Output the (x, y) coordinate of the center of the cell containing the given text.  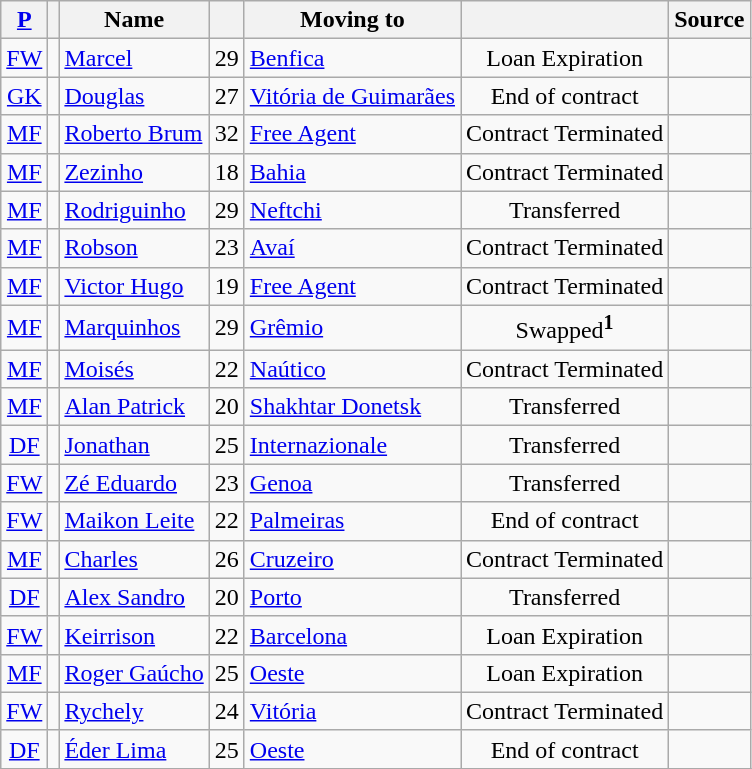
Alan Patrick (134, 407)
Marquinhos (134, 328)
Victor Hugo (134, 286)
24 (226, 711)
Maikon Leite (134, 521)
Bahia (352, 172)
GK (24, 96)
Marcel (134, 58)
Source (710, 20)
Roger Gaúcho (134, 673)
Rychely (134, 711)
Neftchi (352, 210)
Rodriguinho (134, 210)
Éder Lima (134, 749)
Vitória (352, 711)
Charles (134, 559)
32 (226, 134)
Internazionale (352, 445)
Porto (352, 597)
Swapped1 (564, 328)
Keirrison (134, 635)
Alex Sandro (134, 597)
Grêmio (352, 328)
Robson (134, 248)
Moving to (352, 20)
18 (226, 172)
Benfica (352, 58)
26 (226, 559)
Moisés (134, 369)
Vitória de Guimarães (352, 96)
Zezinho (134, 172)
Palmeiras (352, 521)
Naútico (352, 369)
P (24, 20)
Jonathan (134, 445)
Roberto Brum (134, 134)
27 (226, 96)
Genoa (352, 483)
Cruzeiro (352, 559)
Douglas (134, 96)
Avaí (352, 248)
Zé Eduardo (134, 483)
Shakhtar Donetsk (352, 407)
19 (226, 286)
Name (134, 20)
Barcelona (352, 635)
